Return (x, y) of the center of cell containing provided text 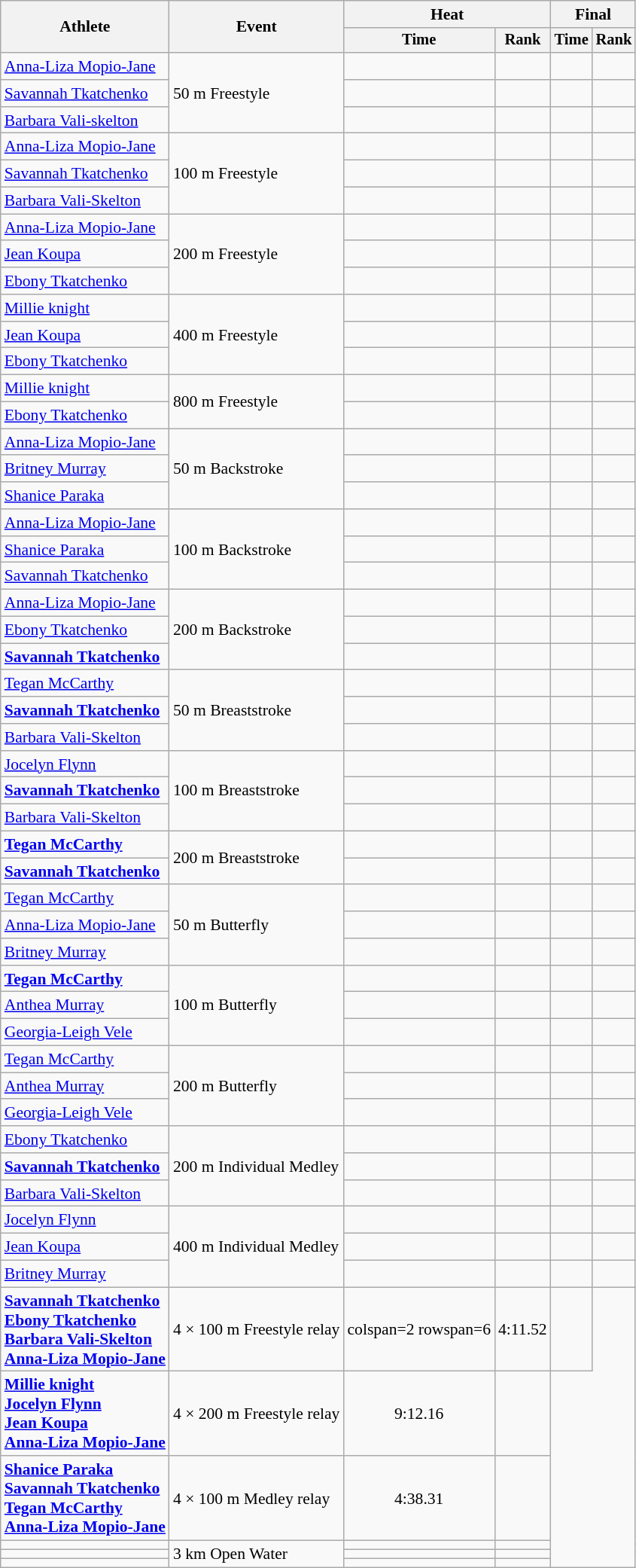
50 m Backstroke (257, 468)
Heat (447, 14)
200 m Butterfly (257, 1086)
9:12.16 (418, 1414)
50 m Butterfly (257, 925)
3 km Open Water (257, 1554)
400 m Individual Medley (257, 1247)
100 m Freestyle (257, 173)
400 m Freestyle (257, 334)
100 m Butterfly (257, 1006)
100 m Breaststroke (257, 791)
4:11.52 (522, 1329)
Barbara Vali-skelton (85, 120)
Savannah TkatchenkoEbony TkatchenkoBarbara Vali-SkeltonAnna-Liza Mopio-Jane (85, 1329)
200 m Backstroke (257, 630)
200 m Individual Medley (257, 1166)
50 m Freestyle (257, 93)
colspan=2 rowspan=6 (418, 1329)
Shanice ParakaSavannah TkatchenkoTegan McCarthyAnna-Liza Mopio-Jane (85, 1498)
Millie knightJocelyn FlynnJean KoupaAnna-Liza Mopio-Jane (85, 1414)
Final (593, 14)
4:38.31 (418, 1498)
4 × 200 m Freestyle relay (257, 1414)
Event (257, 27)
50 m Breaststroke (257, 711)
200 m Breaststroke (257, 859)
800 m Freestyle (257, 402)
4 × 100 m Medley relay (257, 1498)
100 m Backstroke (257, 550)
200 m Freestyle (257, 255)
Athlete (85, 27)
4 × 100 m Freestyle relay (257, 1329)
